Return (x, y) of the center of cell containing provided text 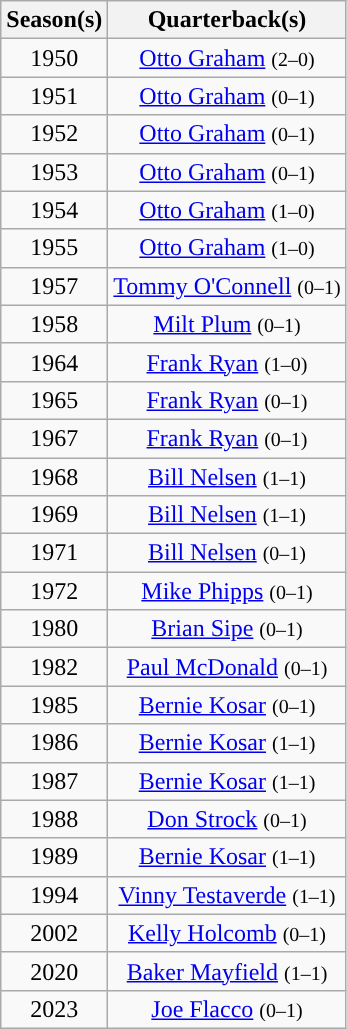
1957 (54, 286)
Joe Flacco (0–1) (227, 1009)
1967 (54, 438)
1985 (54, 705)
2002 (54, 933)
1986 (54, 743)
Frank Ryan (1–0) (227, 362)
Milt Plum (0–1) (227, 324)
1958 (54, 324)
1988 (54, 819)
Season(s) (54, 20)
Tommy O'Connell (0–1) (227, 286)
1989 (54, 857)
1972 (54, 591)
1994 (54, 895)
Baker Mayfield (1–1) (227, 971)
1982 (54, 667)
1971 (54, 553)
1965 (54, 400)
1954 (54, 210)
Bill Nelsen (0–1) (227, 553)
Bernie Kosar (0–1) (227, 705)
1980 (54, 629)
1953 (54, 172)
1955 (54, 248)
1952 (54, 134)
1968 (54, 477)
1951 (54, 96)
2023 (54, 1009)
Don Strock (0–1) (227, 819)
2020 (54, 971)
Mike Phipps (0–1) (227, 591)
Kelly Holcomb (0–1) (227, 933)
1964 (54, 362)
Otto Graham (2–0) (227, 58)
Quarterback(s) (227, 20)
Paul McDonald (0–1) (227, 667)
1969 (54, 515)
1987 (54, 781)
1950 (54, 58)
Brian Sipe (0–1) (227, 629)
Vinny Testaverde (1–1) (227, 895)
